Provide the [x, y] coordinate of the cell's center where the given text is located.  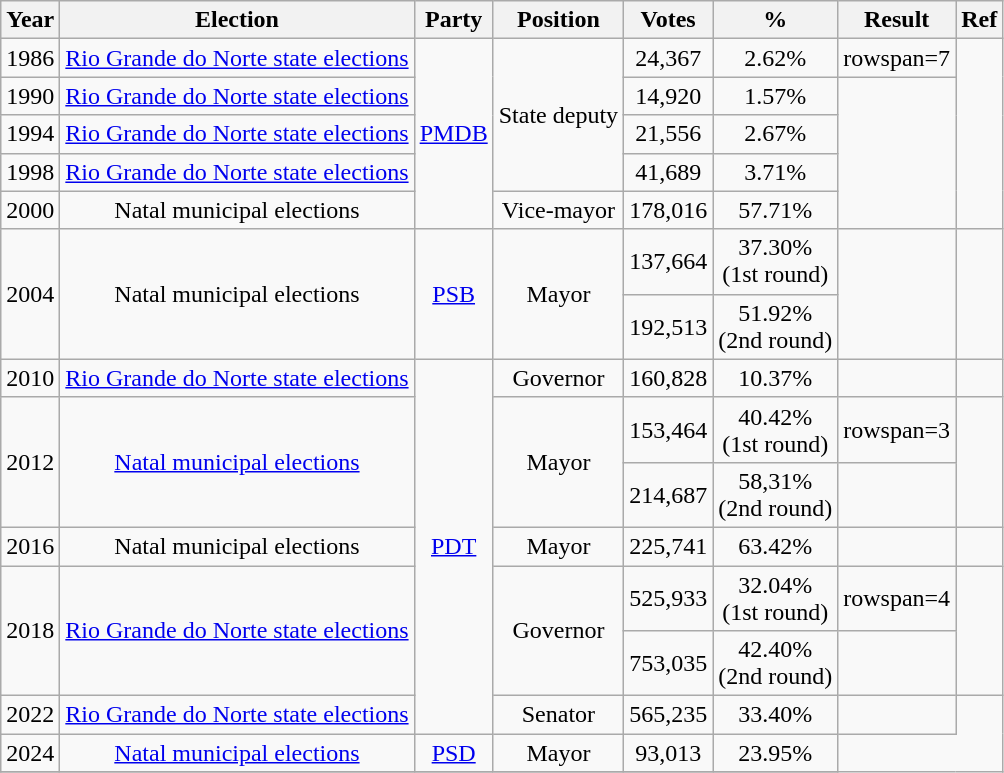
753,035 [668, 664]
42.40% (2nd round) [776, 664]
2000 [30, 210]
93,013 [668, 753]
1.57% [776, 96]
2.62% [776, 58]
2016 [30, 546]
32.04% (1st round) [776, 598]
565,235 [668, 715]
21,556 [668, 134]
192,513 [668, 326]
2024 [30, 753]
Senator [558, 715]
Ref [980, 20]
1998 [30, 172]
58,31% (2nd round) [776, 494]
PSB [454, 294]
1990 [30, 96]
Vice-mayor [558, 210]
40.42% (1st round) [776, 430]
1994 [30, 134]
33.40% [776, 715]
PDT [454, 546]
% [776, 20]
Result [897, 20]
rowspan=7 [897, 58]
225,741 [668, 546]
State deputy [558, 115]
Election [237, 20]
63.42% [776, 546]
1986 [30, 58]
rowspan=3 [897, 430]
2.67% [776, 134]
2010 [30, 378]
137,664 [668, 262]
23.95% [776, 753]
160,828 [668, 378]
51.92%(2nd round) [776, 326]
10.37% [776, 378]
Party [454, 20]
178,016 [668, 210]
PMDB [454, 134]
PSD [454, 753]
41,689 [668, 172]
214,687 [668, 494]
2018 [30, 631]
3.71% [776, 172]
Votes [668, 20]
57.71% [776, 210]
Year [30, 20]
rowspan=4 [897, 598]
37.30% (1st round) [776, 262]
153,464 [668, 430]
2012 [30, 462]
525,933 [668, 598]
24,367 [668, 58]
2004 [30, 294]
Position [558, 20]
2022 [30, 715]
14,920 [668, 96]
